Return the [X, Y] coordinate for the center point of the cell that contains the specified text.  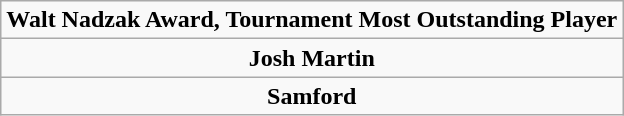
Walt Nadzak Award, Tournament Most Outstanding Player [312, 20]
Josh Martin [312, 58]
Samford [312, 96]
